Provide the (X, Y) coordinate of the cell's center where the given text is located.  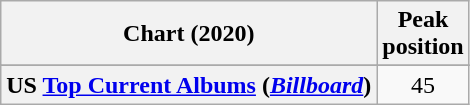
Peakposition (423, 34)
45 (423, 85)
Chart (2020) (189, 34)
US Top Current Albums (Billboard) (189, 85)
